Return (X, Y) of the center of cell containing provided text 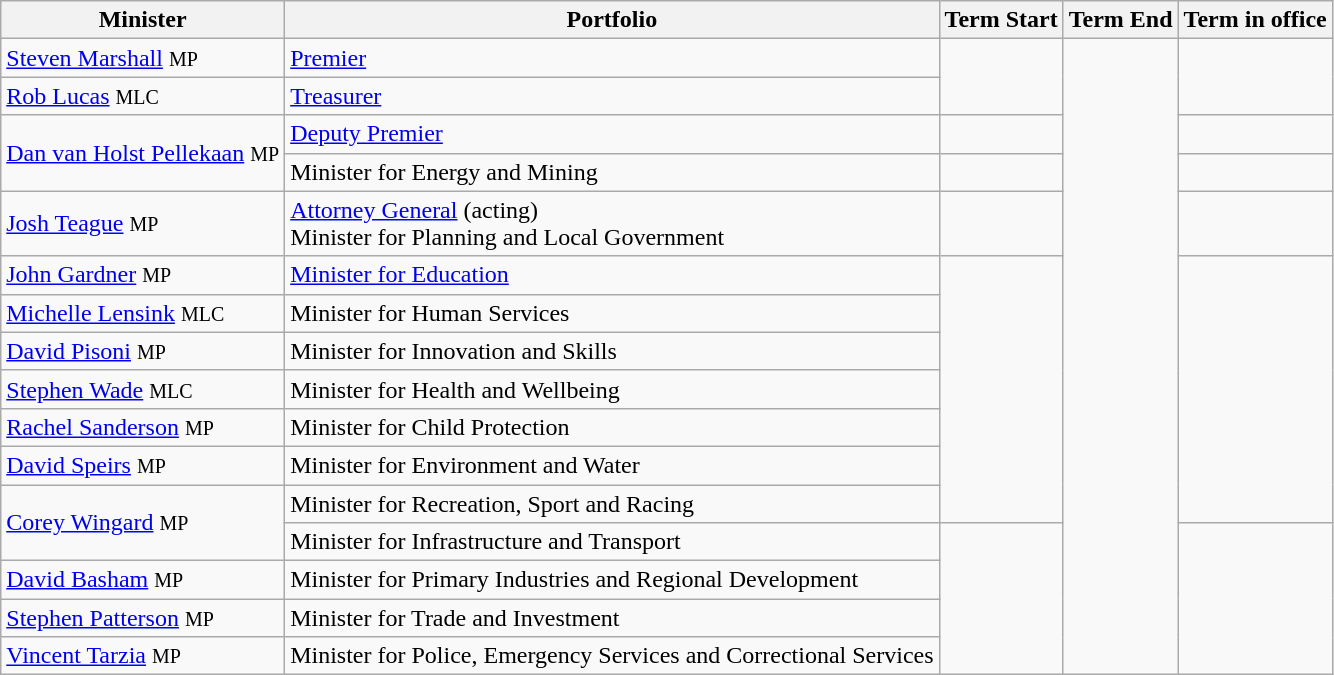
David Pisoni MP (143, 351)
Minister (143, 20)
Term End (1120, 20)
Treasurer (612, 96)
Rob Lucas MLC (143, 96)
Rachel Sanderson MP (143, 427)
Steven Marshall MP (143, 58)
David Speirs MP (143, 465)
Portfolio (612, 20)
Minister for Trade and Investment (612, 618)
Minister for Infrastructure and Transport (612, 542)
Minister for Human Services (612, 313)
Vincent Tarzia MP (143, 656)
Michelle Lensink MLC (143, 313)
Dan van Holst Pellekaan MP (143, 153)
Minister for Health and Wellbeing (612, 389)
Minister for Recreation, Sport and Racing (612, 503)
Minister for Police, Emergency Services and Correctional Services (612, 656)
Corey Wingard MP (143, 522)
Josh Teague MP (143, 224)
Stephen Patterson MP (143, 618)
Stephen Wade MLC (143, 389)
Minister for Energy and Mining (612, 172)
Minister for Education (612, 275)
Minister for Environment and Water (612, 465)
Premier (612, 58)
Term in office (1255, 20)
Attorney General (acting)Minister for Planning and Local Government (612, 224)
Term Start (1001, 20)
Minister for Innovation and Skills (612, 351)
Minister for Primary Industries and Regional Development (612, 580)
John Gardner MP (143, 275)
David Basham MP (143, 580)
Minister for Child Protection (612, 427)
Deputy Premier (612, 134)
